From the cell containing the given text, extract its center point as [X, Y] coordinate. 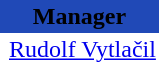
Manager [80, 16]
